Output the (X, Y) coordinate of the center of the cell containing the given text.  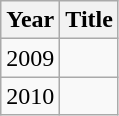
Title (90, 20)
2009 (30, 58)
Year (30, 20)
2010 (30, 96)
